Return the (X, Y) coordinate for the center point of the cell that contains the specified text.  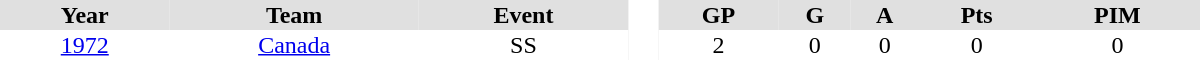
Year (85, 15)
GP (718, 15)
G (815, 15)
A (885, 15)
Pts (976, 15)
2 (718, 45)
Canada (294, 45)
Event (524, 15)
1972 (85, 45)
PIM (1118, 15)
SS (524, 45)
Team (294, 15)
